Locate the cell with the specified text and output its (x, y) center coordinate. 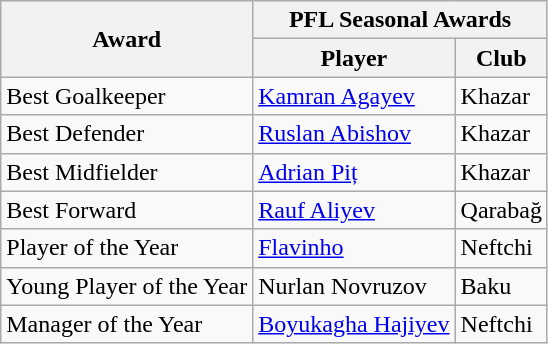
Nurlan Novruzov (354, 286)
Player of the Year (127, 248)
Qarabağ (501, 210)
Best Defender (127, 134)
Award (127, 39)
Baku (501, 286)
Kamran Agayev (354, 96)
Best Goalkeeper (127, 96)
Player (354, 58)
Adrian Piț (354, 172)
Rauf Aliyev (354, 210)
Club (501, 58)
Flavinho (354, 248)
PFL Seasonal Awards (400, 20)
Boyukagha Hajiyev (354, 324)
Ruslan Abishov (354, 134)
Young Player of the Year (127, 286)
Best Forward (127, 210)
Best Midfielder (127, 172)
Manager of the Year (127, 324)
